Search for the cell housing the specified text and yield its [x, y] center coordinate. 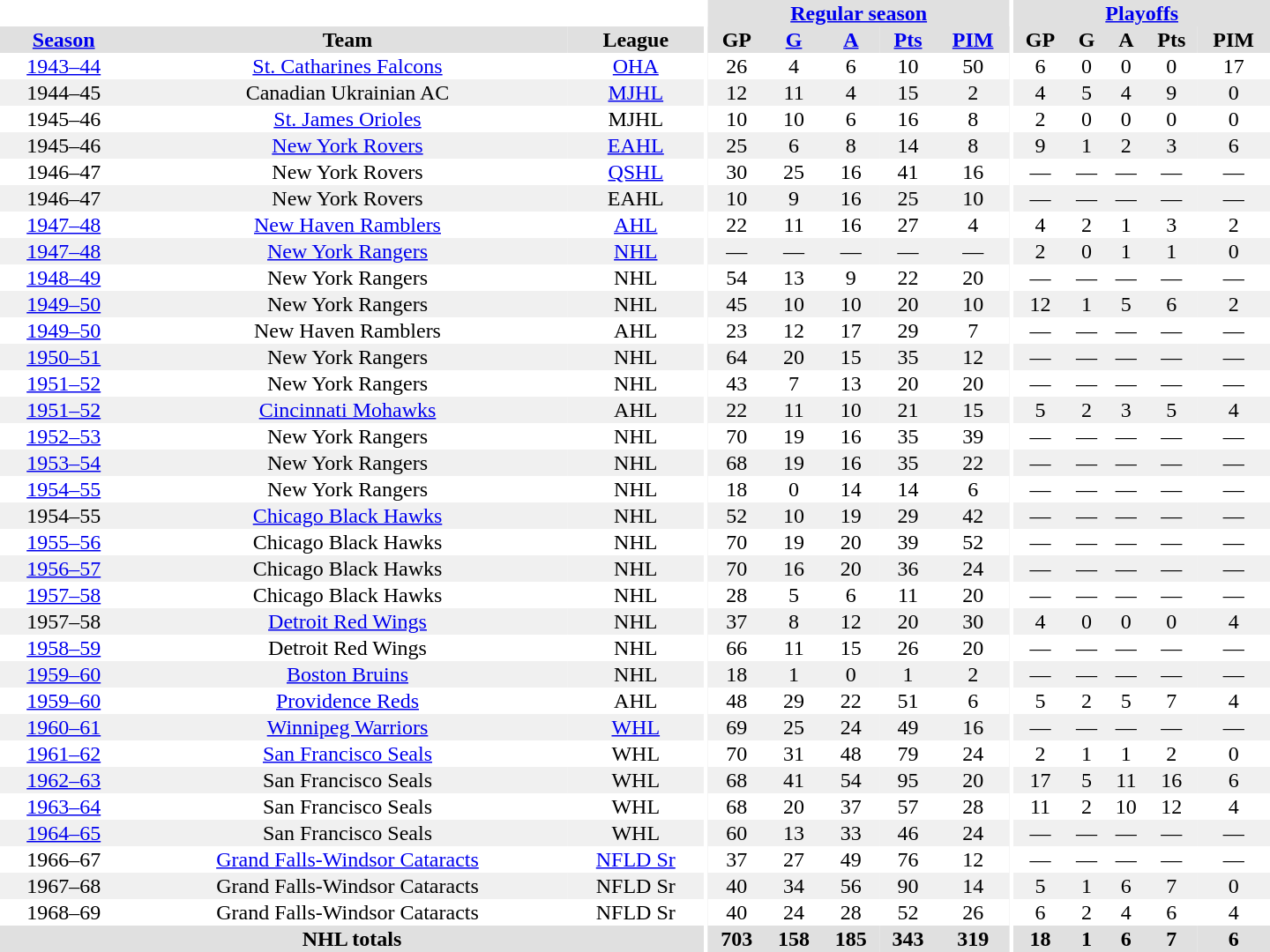
46 [908, 833]
90 [908, 886]
79 [908, 754]
Regular season [859, 13]
69 [737, 727]
NHL totals [352, 939]
Cincinnati Mohawks [347, 410]
1967–68 [63, 886]
QSHL [636, 172]
Canadian Ukrainian AC [347, 93]
45 [737, 304]
Playoffs [1141, 13]
95 [908, 780]
1952–53 [63, 436]
51 [908, 701]
76 [908, 859]
43 [737, 383]
343 [908, 939]
1948–49 [63, 278]
1950–51 [63, 357]
57 [908, 807]
1943–44 [63, 66]
Winnipeg Warriors [347, 727]
1958–59 [63, 648]
Team [347, 40]
1956–57 [63, 569]
1968–69 [63, 912]
1962–63 [63, 780]
36 [908, 569]
1966–67 [63, 859]
60 [737, 833]
703 [737, 939]
League [636, 40]
34 [794, 886]
319 [973, 939]
64 [737, 357]
1963–64 [63, 807]
Providence Reds [347, 701]
St. Catharines Falcons [347, 66]
21 [908, 410]
1961–62 [63, 754]
50 [973, 66]
66 [737, 648]
33 [850, 833]
31 [794, 754]
1953–54 [63, 463]
42 [973, 516]
1955–56 [63, 542]
56 [850, 886]
1960–61 [63, 727]
1964–65 [63, 833]
Boston Bruins [347, 674]
158 [794, 939]
OHA [636, 66]
Season [63, 40]
St. James Orioles [347, 119]
23 [737, 331]
1944–45 [63, 93]
185 [850, 939]
